Output the (X, Y) coordinate of the center of the cell containing the given text.  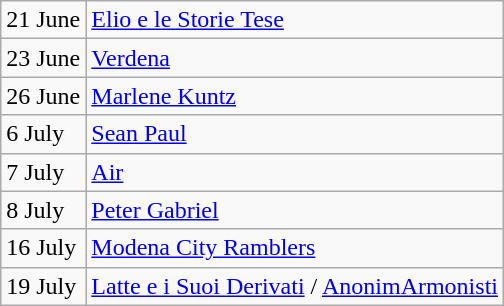
19 July (44, 286)
7 July (44, 172)
Elio e le Storie Tese (295, 20)
21 June (44, 20)
Latte e i Suoi Derivati / AnonimArmonisti (295, 286)
6 July (44, 134)
16 July (44, 248)
Marlene Kuntz (295, 96)
23 June (44, 58)
26 June (44, 96)
Air (295, 172)
Sean Paul (295, 134)
Peter Gabriel (295, 210)
Verdena (295, 58)
Modena City Ramblers (295, 248)
8 July (44, 210)
